Output the (X, Y) coordinate of the center of the cell containing the given text.  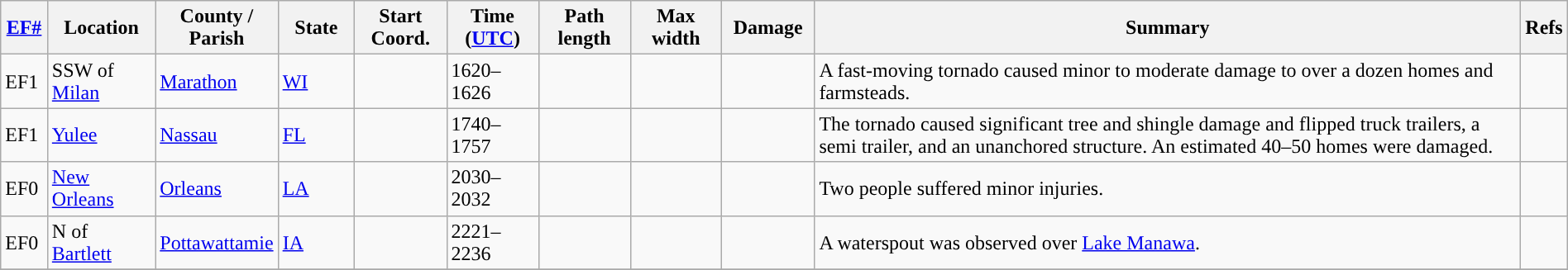
Yulee (101, 135)
Location (101, 28)
Two people suffered minor injuries. (1168, 188)
FL (316, 135)
Path length (584, 28)
2030–2032 (493, 188)
Summary (1168, 28)
Marathon (217, 81)
Max width (676, 28)
A fast-moving tornado caused minor to moderate damage to over a dozen homes and farmsteads. (1168, 81)
1620–1626 (493, 81)
IA (316, 243)
2221–2236 (493, 243)
New Orleans (101, 188)
Refs (1545, 28)
EF# (25, 28)
Orleans (217, 188)
1740–1757 (493, 135)
Nassau (217, 135)
N of Bartlett (101, 243)
WI (316, 81)
Damage (768, 28)
Time (UTC) (493, 28)
SSW of Milan (101, 81)
Start Coord. (400, 28)
State (316, 28)
Pottawattamie (217, 243)
County / Parish (217, 28)
A waterspout was observed over Lake Manawa. (1168, 243)
LA (316, 188)
